Extract the (x, y) coordinate from the center of the cell holding the provided text.  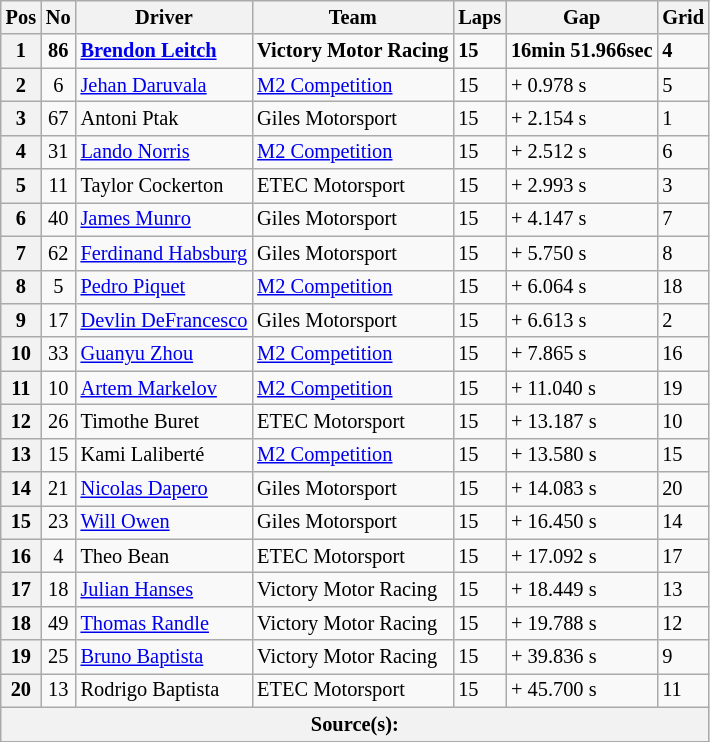
+ 13.187 s (582, 421)
Timothe Buret (164, 421)
+ 11.040 s (582, 388)
+ 14.083 s (582, 489)
67 (58, 118)
Will Owen (164, 522)
86 (58, 51)
Nicolas Dapero (164, 489)
Brendon Leitch (164, 51)
49 (58, 623)
Bruno Baptista (164, 657)
+ 5.750 s (582, 253)
26 (58, 421)
23 (58, 522)
62 (58, 253)
+ 45.700 s (582, 690)
Pedro Piquet (164, 287)
16min 51.966sec (582, 51)
+ 4.147 s (582, 219)
Team (352, 17)
+ 7.865 s (582, 354)
+ 17.092 s (582, 556)
Grid (683, 17)
+ 19.788 s (582, 623)
+ 13.580 s (582, 455)
Gap (582, 17)
+ 6.613 s (582, 320)
Kami Laliberté (164, 455)
Jehan Daruvala (164, 85)
25 (58, 657)
Theo Bean (164, 556)
Julian Hanses (164, 589)
+ 2.993 s (582, 186)
Taylor Cockerton (164, 186)
+ 0.978 s (582, 85)
No (58, 17)
James Munro (164, 219)
Driver (164, 17)
33 (58, 354)
+ 2.512 s (582, 152)
40 (58, 219)
+ 18.449 s (582, 589)
21 (58, 489)
Antoni Ptak (164, 118)
Laps (480, 17)
+ 6.064 s (582, 287)
+ 2.154 s (582, 118)
+ 39.836 s (582, 657)
31 (58, 152)
Rodrigo Baptista (164, 690)
Source(s): (355, 724)
Artem Markelov (164, 388)
Pos (21, 17)
Ferdinand Habsburg (164, 253)
Thomas Randle (164, 623)
Lando Norris (164, 152)
Devlin DeFrancesco (164, 320)
+ 16.450 s (582, 522)
Guanyu Zhou (164, 354)
